Detect which cell encompasses the target text, then output its [X, Y] center coordinate. 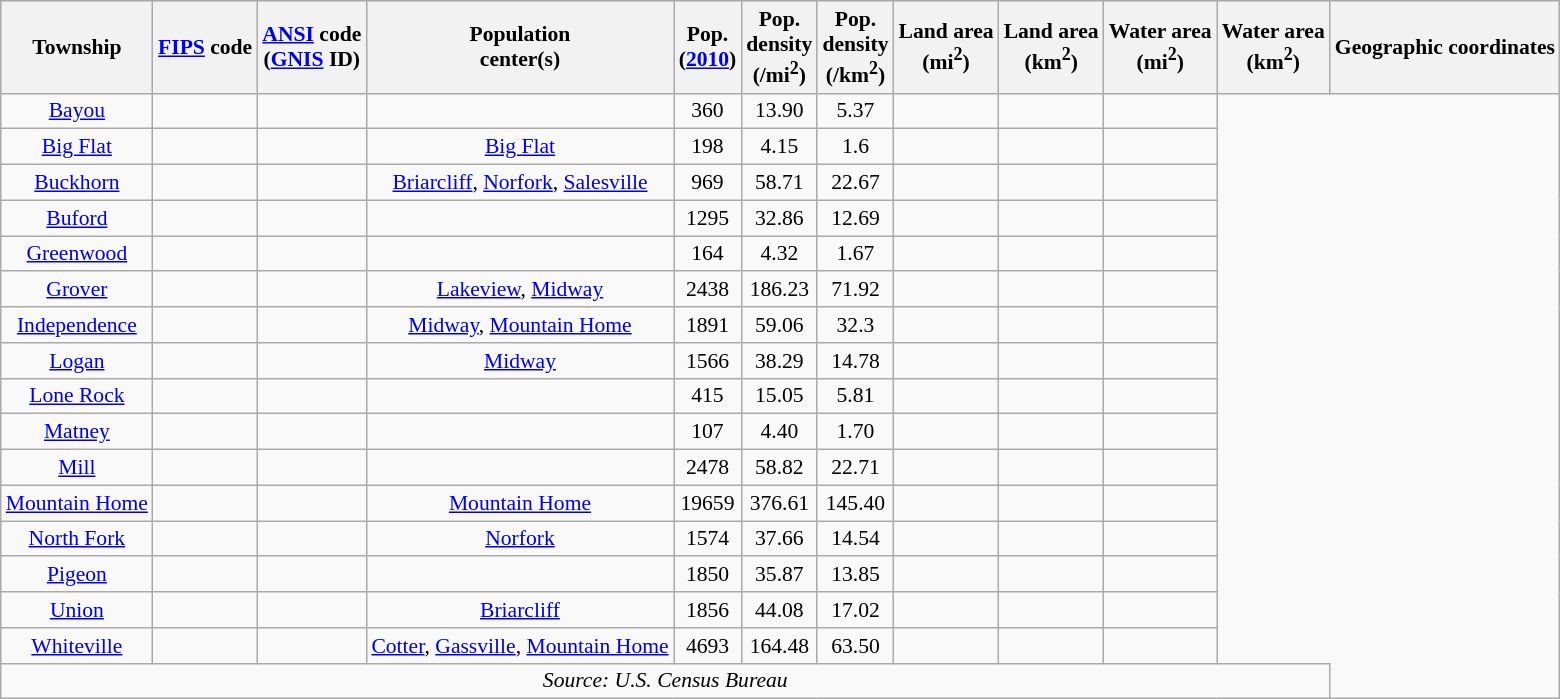
Township [77, 47]
44.08 [779, 610]
Whiteville [77, 646]
376.61 [779, 503]
Matney [77, 432]
58.71 [779, 183]
969 [708, 183]
Land area(km2) [1052, 47]
14.78 [855, 361]
FIPS code [205, 47]
Greenwood [77, 254]
Independence [77, 325]
1566 [708, 361]
Pop.density(/km2) [855, 47]
North Fork [77, 539]
415 [708, 396]
Buckhorn [77, 183]
Pigeon [77, 575]
22.67 [855, 183]
Logan [77, 361]
186.23 [779, 290]
Midway, Mountain Home [520, 325]
Source: U.S. Census Bureau [666, 681]
14.54 [855, 539]
4693 [708, 646]
ANSI code(GNIS ID) [312, 47]
Norfork [520, 539]
Pop.(2010) [708, 47]
1850 [708, 575]
59.06 [779, 325]
Water area(mi2) [1160, 47]
164.48 [779, 646]
32.3 [855, 325]
Briarcliff, Norfork, Salesville [520, 183]
1891 [708, 325]
35.87 [779, 575]
198 [708, 147]
Pop.density(/mi2) [779, 47]
37.66 [779, 539]
145.40 [855, 503]
32.86 [779, 218]
Mill [77, 468]
164 [708, 254]
12.69 [855, 218]
58.82 [779, 468]
38.29 [779, 361]
15.05 [779, 396]
Water area(km2) [1274, 47]
1.6 [855, 147]
Geographic coordinates [1445, 47]
Lone Rock [77, 396]
Midway [520, 361]
1.67 [855, 254]
4.32 [779, 254]
13.85 [855, 575]
Land area(mi2) [946, 47]
19659 [708, 503]
17.02 [855, 610]
1574 [708, 539]
Union [77, 610]
Buford [77, 218]
Cotter, Gassville, Mountain Home [520, 646]
Briarcliff [520, 610]
1.70 [855, 432]
107 [708, 432]
22.71 [855, 468]
360 [708, 111]
13.90 [779, 111]
71.92 [855, 290]
2438 [708, 290]
63.50 [855, 646]
Lakeview, Midway [520, 290]
4.15 [779, 147]
Bayou [77, 111]
5.81 [855, 396]
4.40 [779, 432]
1856 [708, 610]
1295 [708, 218]
Populationcenter(s) [520, 47]
5.37 [855, 111]
2478 [708, 468]
Grover [77, 290]
